Extract the [x, y] coordinate from the center of the cell holding the provided text.  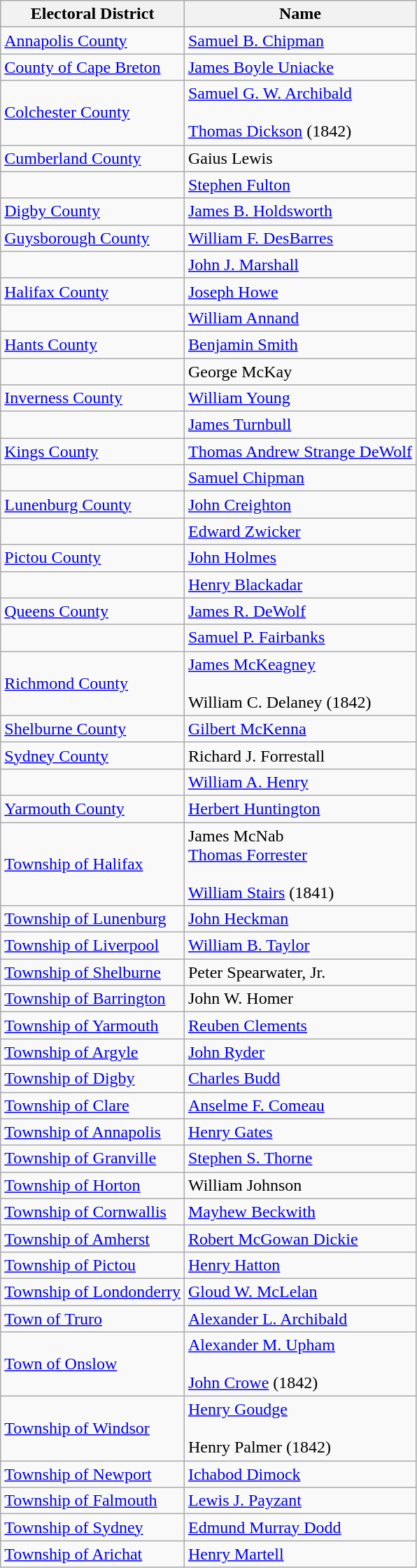
John Heckman [299, 919]
Cumberland County [92, 158]
Township of Windsor [92, 1429]
Township of Yarmouth [92, 1025]
John Holmes [299, 558]
Samuel G. W. ArchibaldThomas Dickson (1842) [299, 113]
Township of Liverpool [92, 946]
Colchester County [92, 113]
John J. Marshall [299, 265]
Mayhew Beckwith [299, 1212]
James McNabThomas ForresterWilliam Stairs (1841) [299, 864]
Kings County [92, 451]
Gloud W. McLelan [299, 1291]
Samuel P. Fairbanks [299, 638]
Township of Arichat [92, 1554]
Richmond County [92, 683]
James Turnbull [299, 425]
William F. DesBarres [299, 238]
Pictou County [92, 558]
John Creighton [299, 505]
Town of Truro [92, 1318]
Township of Sydney [92, 1527]
Town of Onslow [92, 1364]
Richard J. Forrestall [299, 755]
Thomas Andrew Strange DeWolf [299, 451]
Queens County [92, 611]
Alexander L. Archibald [299, 1318]
James Boyle Uniacke [299, 67]
Digby County [92, 211]
William Annand [299, 318]
Township of Clare [92, 1105]
John Ryder [299, 1052]
John W. Homer [299, 999]
Township of Amherst [92, 1238]
Henry Blackadar [299, 584]
Anselme F. Comeau [299, 1105]
Lewis J. Payzant [299, 1501]
Charles Budd [299, 1079]
Robert McGowan Dickie [299, 1238]
Electoral District [92, 14]
Gaius Lewis [299, 158]
Lunenburg County [92, 505]
Benjamin Smith [299, 344]
Sydney County [92, 755]
George McKay [299, 372]
Stephen S. Thorne [299, 1158]
Guysborough County [92, 238]
Herbert Huntington [299, 808]
Edward Zwicker [299, 531]
Township of Pictou [92, 1265]
Joseph Howe [299, 291]
Yarmouth County [92, 808]
Township of Shelburne [92, 972]
Township of Argyle [92, 1052]
Shelburne County [92, 729]
William A. Henry [299, 782]
William Johnson [299, 1185]
Annapolis County [92, 41]
Township of Lunenburg [92, 919]
James R. DeWolf [299, 611]
Henry Hatton [299, 1265]
Township of Granville [92, 1158]
Township of Annapolis [92, 1132]
Name [299, 14]
Township of Barrington [92, 999]
James McKeagneyWilliam C. Delaney (1842) [299, 683]
William Young [299, 398]
Alexander M. UphamJohn Crowe (1842) [299, 1364]
Henry GoudgeHenry Palmer (1842) [299, 1429]
Samuel B. Chipman [299, 41]
William B. Taylor [299, 946]
Henry Martell [299, 1554]
Township of Newport [92, 1474]
Township of Halifax [92, 864]
Stephen Fulton [299, 185]
Reuben Clements [299, 1025]
Township of Falmouth [92, 1501]
Township of Cornwallis [92, 1212]
Ichabod Dimock [299, 1474]
Edmund Murray Dodd [299, 1527]
Township of Digby [92, 1079]
Samuel Chipman [299, 478]
Township of Londonderry [92, 1291]
County of Cape Breton [92, 67]
Peter Spearwater, Jr. [299, 972]
Henry Gates [299, 1132]
Halifax County [92, 291]
Gilbert McKenna [299, 729]
Hants County [92, 344]
Township of Horton [92, 1185]
Inverness County [92, 398]
James B. Holdsworth [299, 211]
